Scan for the cell matching the given text and deliver its [X, Y] coordinate at center. 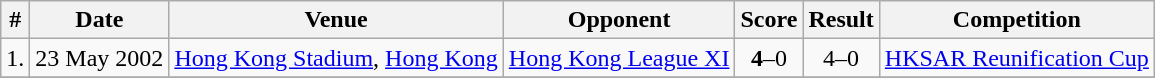
HKSAR Reunification Cup [1016, 58]
Hong Kong League XI [619, 58]
Competition [1016, 20]
# [16, 20]
Opponent [619, 20]
1. [16, 58]
Score [769, 20]
Venue [336, 20]
23 May 2002 [100, 58]
Result [841, 20]
Date [100, 20]
Hong Kong Stadium, Hong Kong [336, 58]
